Capture the cell that displays the provided text and extract its (x, y) central coordinate. 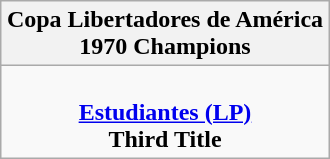
Copa Libertadores de América1970 Champions (164, 34)
Estudiantes (LP)Third Title (164, 112)
